Scan for the cell matching the given text and deliver its [X, Y] coordinate at center. 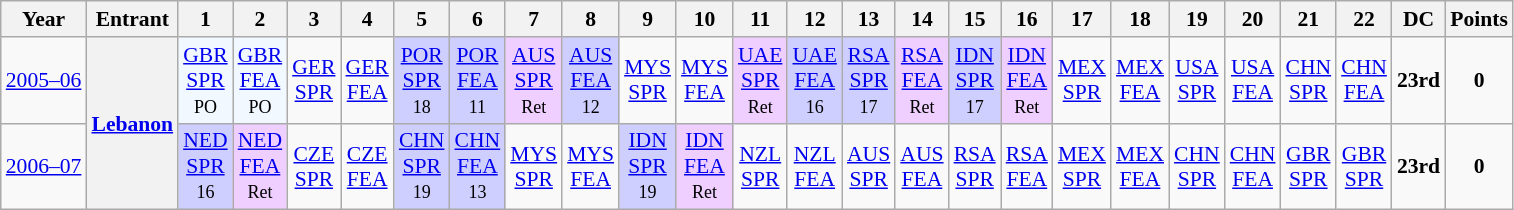
AUSFEA [922, 166]
2 [260, 19]
1 [206, 19]
GERSPR [314, 80]
IDNSPR19 [648, 166]
GBRSPRPO [206, 80]
CHNSPR19 [422, 166]
11 [760, 19]
NEDFEARet [260, 166]
NEDSPR16 [206, 166]
20 [1253, 19]
AUSFEA12 [590, 80]
7 [534, 19]
Lebanon [132, 124]
16 [1027, 19]
PORFEA11 [478, 80]
8 [590, 19]
6 [478, 19]
AUSSPR [868, 166]
RSASPR17 [868, 80]
Year [44, 19]
RSASPR [975, 166]
IDNSPR17 [975, 80]
DC [1418, 19]
15 [975, 19]
14 [922, 19]
9 [648, 19]
2006–07 [44, 166]
UAESPR Ret [760, 80]
NZLSPR [760, 166]
2005–06 [44, 80]
CHNFEA13 [478, 166]
AUSSPRRet [534, 80]
17 [1082, 19]
UAEFEA16 [814, 80]
CZESPR [314, 166]
4 [366, 19]
Entrant [132, 19]
21 [1308, 19]
13 [868, 19]
RSAFEA Ret [922, 80]
3 [314, 19]
18 [1140, 19]
PORSPR 18 [422, 80]
12 [814, 19]
NZLFEA [814, 166]
USASPR [1197, 80]
19 [1197, 19]
GBRFEAPO [260, 80]
5 [422, 19]
GERFEA [366, 80]
RSAFEA [1027, 166]
Points [1479, 19]
22 [1364, 19]
USAFEA [1253, 80]
CZEFEA [366, 166]
10 [704, 19]
